Return the [x, y] coordinate for the center point of the cell that contains the specified text.  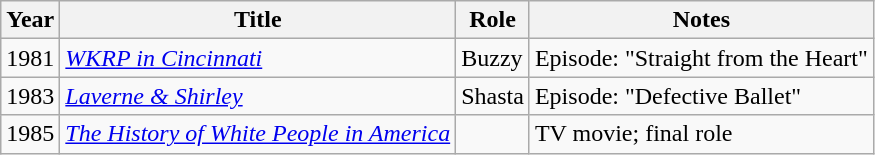
Shasta [493, 96]
1985 [30, 134]
Episode: "Straight from the Heart" [701, 58]
Title [258, 20]
Year [30, 20]
Notes [701, 20]
Buzzy [493, 58]
TV movie; final role [701, 134]
1983 [30, 96]
The History of White People in America [258, 134]
WKRP in Cincinnati [258, 58]
Episode: "Defective Ballet" [701, 96]
Role [493, 20]
1981 [30, 58]
Laverne & Shirley [258, 96]
